Identify which cell holds the provided text, then report its [x, y] central coordinate. 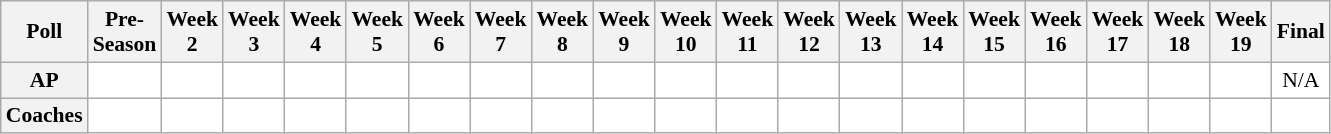
Week7 [501, 32]
Week2 [192, 32]
Week15 [994, 32]
Final [1301, 32]
Week14 [933, 32]
Week12 [809, 32]
Pre-Season [125, 32]
Week9 [624, 32]
N/A [1301, 80]
Poll [44, 32]
Week8 [562, 32]
Week16 [1056, 32]
Week11 [748, 32]
Week13 [871, 32]
Week3 [254, 32]
Week19 [1241, 32]
Week17 [1118, 32]
Week5 [377, 32]
Week6 [439, 32]
AP [44, 80]
Week18 [1179, 32]
Coaches [44, 116]
Week10 [686, 32]
Week4 [316, 32]
